From the cell containing the given text, extract its center point as [X, Y] coordinate. 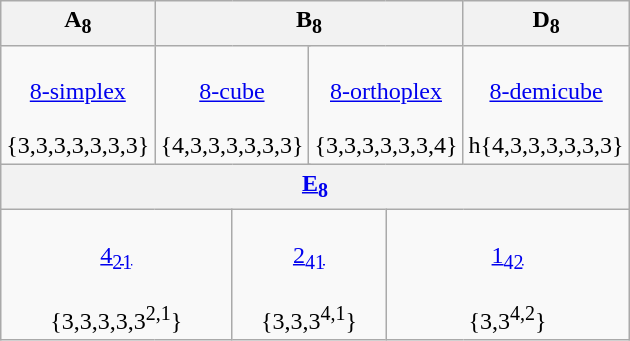
E8 [315, 186]
8-simplex{3,3,3,3,3,3,3} [78, 104]
142{3,34,2} [508, 274]
8-demicubeh{4,3,3,3,3,3,3} [546, 104]
8-cube{4,3,3,3,3,3,3} [232, 104]
A8 [78, 23]
B8 [309, 23]
421{3,3,3,3,32,1} [116, 274]
241{3,3,34,1} [309, 274]
8-orthoplex{3,3,3,3,3,3,4} [386, 104]
D8 [546, 23]
